Detect which cell encompasses the target text, then output its (x, y) center coordinate. 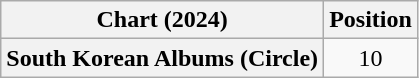
Chart (2024) (162, 20)
Position (371, 20)
10 (371, 58)
South Korean Albums (Circle) (162, 58)
